Pinpoint the cell where the given text exists, returning its [X, Y] midpoint coordinate. 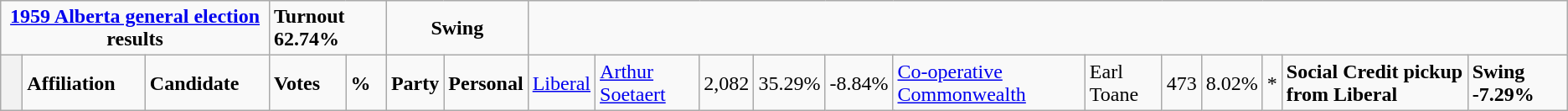
Party [415, 82]
Affiliation [84, 82]
Liberal [561, 82]
473 [1181, 82]
Swing [457, 29]
Earl Toane [1123, 82]
% [366, 82]
Swing -7.29% [1518, 82]
Turnout 62.74% [328, 29]
Arthur Soetaert [647, 82]
8.02% [1231, 82]
-8.84% [859, 82]
2,082 [727, 82]
Candidate [207, 82]
1959 Alberta general election results [136, 29]
35.29% [789, 82]
* [1271, 82]
Personal [486, 82]
Social Credit pickup from Liberal [1375, 82]
Votes [307, 82]
Co-operative Commonwealth [988, 82]
